Detect which cell encompasses the target text, then output its [X, Y] center coordinate. 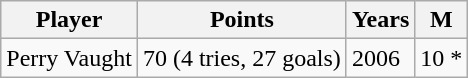
Player [70, 20]
Years [380, 20]
Perry Vaught [70, 58]
Points [242, 20]
10 * [442, 58]
M [442, 20]
2006 [380, 58]
70 (4 tries, 27 goals) [242, 58]
